Return [X, Y] of the center of cell containing provided text 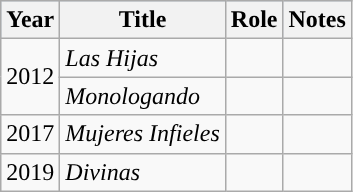
2019 [30, 172]
2017 [30, 134]
Monologando [142, 96]
Notes [317, 20]
Year [30, 20]
Mujeres Infieles [142, 134]
Title [142, 20]
Las Hijas [142, 58]
Divinas [142, 172]
2012 [30, 77]
Role [254, 20]
